Find where the given text appears and provide that cell's center as (x, y) coordinate. 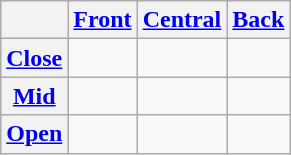
Open (34, 134)
Back (258, 20)
Close (34, 58)
Mid (34, 96)
Front (102, 20)
Central (182, 20)
